Search for the cell housing the specified text and yield its (X, Y) center coordinate. 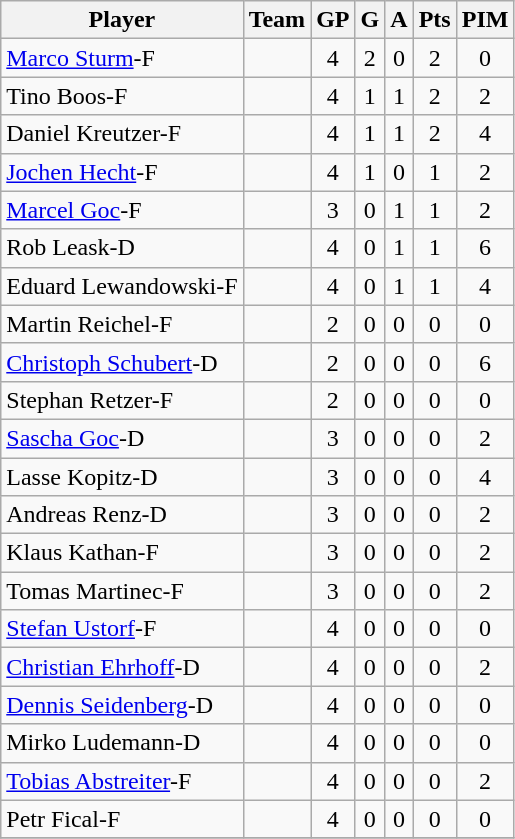
Sascha Goc-D (122, 438)
Dennis Seidenberg-D (122, 705)
Rob Leask-D (122, 248)
Tomas Martinec-F (122, 591)
Stefan Ustorf-F (122, 629)
Petr Fical-F (122, 819)
Christoph Schubert-D (122, 362)
Martin Reichel-F (122, 324)
Jochen Hecht-F (122, 172)
Christian Ehrhoff-D (122, 667)
GP (333, 20)
Tobias Abstreiter-F (122, 781)
G (370, 20)
Klaus Kathan-F (122, 553)
Marcel Goc-F (122, 210)
Lasse Kopitz-D (122, 477)
A (399, 20)
Daniel Kreutzer-F (122, 134)
Player (122, 20)
PIM (485, 20)
Pts (434, 20)
Andreas Renz-D (122, 515)
Team (277, 20)
Marco Sturm-F (122, 58)
Eduard Lewandowski-F (122, 286)
Mirko Ludemann-D (122, 743)
Stephan Retzer-F (122, 400)
Tino Boos-F (122, 96)
